Return [X, Y] of the center of cell containing provided text 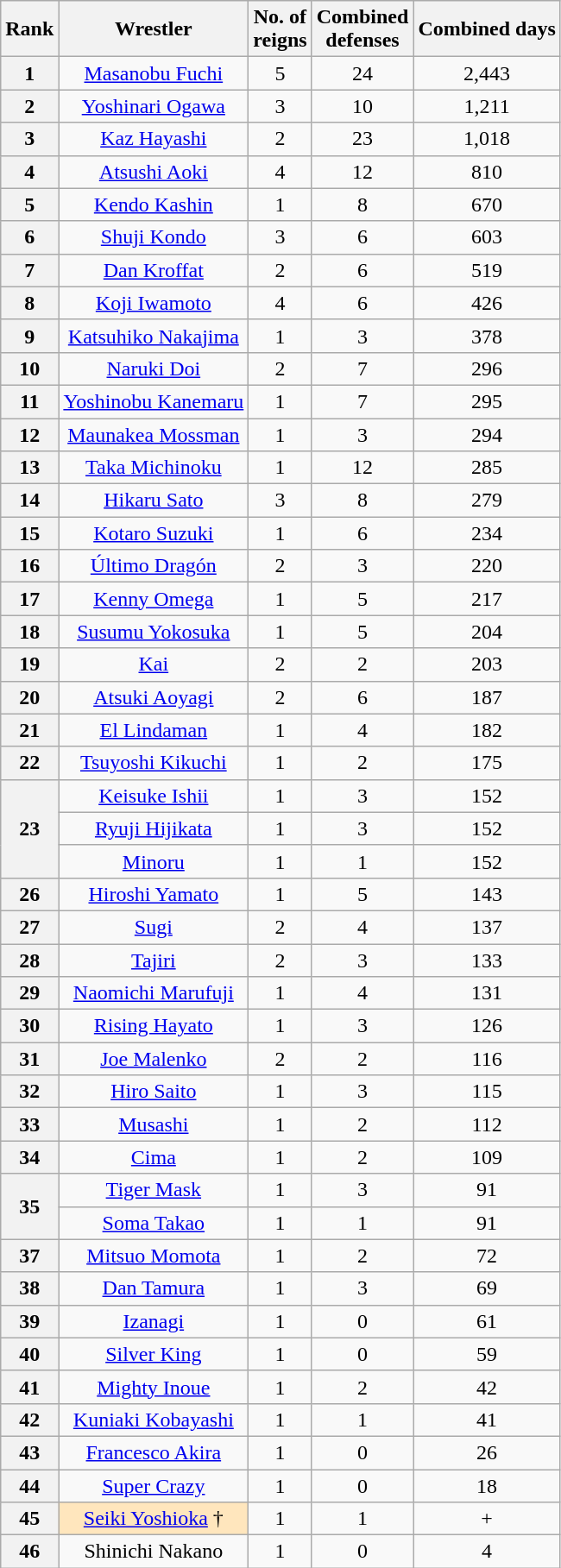
17 [29, 599]
115 [487, 1092]
No. ofreigns [280, 29]
22 [29, 763]
Minoru [154, 861]
40 [29, 1354]
Musashi [154, 1124]
32 [29, 1092]
37 [29, 1256]
Masanobu Fuchi [154, 73]
69 [487, 1288]
Yoshinari Ogawa [154, 106]
27 [29, 927]
Silver King [154, 1354]
61 [487, 1321]
Tiger Mask [154, 1190]
Hiro Saito [154, 1092]
175 [487, 763]
810 [487, 172]
33 [29, 1124]
187 [487, 697]
14 [29, 501]
Cima [154, 1157]
670 [487, 205]
Shuji Kondo [154, 237]
+ [487, 1519]
234 [487, 533]
31 [29, 1059]
El Lindaman [154, 730]
46 [29, 1552]
131 [487, 993]
Hikaru Sato [154, 501]
11 [29, 401]
20 [29, 697]
Izanagi [154, 1321]
2,443 [487, 73]
Atsuki Aoyagi [154, 697]
Tsuyoshi Kikuchi [154, 763]
Kai [154, 664]
Mitsuo Momota [154, 1256]
29 [29, 993]
Kotaro Suzuki [154, 533]
38 [29, 1288]
294 [487, 434]
Kendo Kashin [154, 205]
Super Crazy [154, 1485]
1,211 [487, 106]
378 [487, 336]
133 [487, 960]
296 [487, 368]
Dan Kroffat [154, 270]
Yoshinobu Kanemaru [154, 401]
204 [487, 632]
30 [29, 1026]
220 [487, 566]
24 [362, 73]
39 [29, 1321]
143 [487, 894]
Kenny Omega [154, 599]
Kaz Hayashi [154, 139]
126 [487, 1026]
603 [487, 237]
519 [487, 270]
Mighty Inoue [154, 1387]
59 [487, 1354]
13 [29, 468]
Shinichi Nakano [154, 1552]
137 [487, 927]
295 [487, 401]
Soma Takao [154, 1223]
182 [487, 730]
Combineddefenses [362, 29]
Susumu Yokosuka [154, 632]
43 [29, 1452]
Maunakea Mossman [154, 434]
426 [487, 303]
Hiroshi Yamato [154, 894]
28 [29, 960]
Keisuke Ishii [154, 796]
217 [487, 599]
1,018 [487, 139]
72 [487, 1256]
Joe Malenko [154, 1059]
9 [29, 336]
Ryuji Hijikata [154, 828]
Wrestler [154, 29]
Naomichi Marufuji [154, 993]
109 [487, 1157]
112 [487, 1124]
203 [487, 664]
Atsushi Aoki [154, 172]
Último Dragón [154, 566]
285 [487, 468]
Naruki Doi [154, 368]
Sugi [154, 927]
19 [29, 664]
Rank [29, 29]
Koji Iwamoto [154, 303]
Francesco Akira [154, 1452]
15 [29, 533]
116 [487, 1059]
Tajiri [154, 960]
Katsuhiko Nakajima [154, 336]
Dan Tamura [154, 1288]
Kuniaki Kobayashi [154, 1420]
45 [29, 1519]
44 [29, 1485]
Seiki Yoshioka † [154, 1519]
279 [487, 501]
21 [29, 730]
Combined days [487, 29]
35 [29, 1206]
34 [29, 1157]
Rising Hayato [154, 1026]
Taka Michinoku [154, 468]
16 [29, 566]
